Pinpoint the cell where the given text exists, returning its [X, Y] midpoint coordinate. 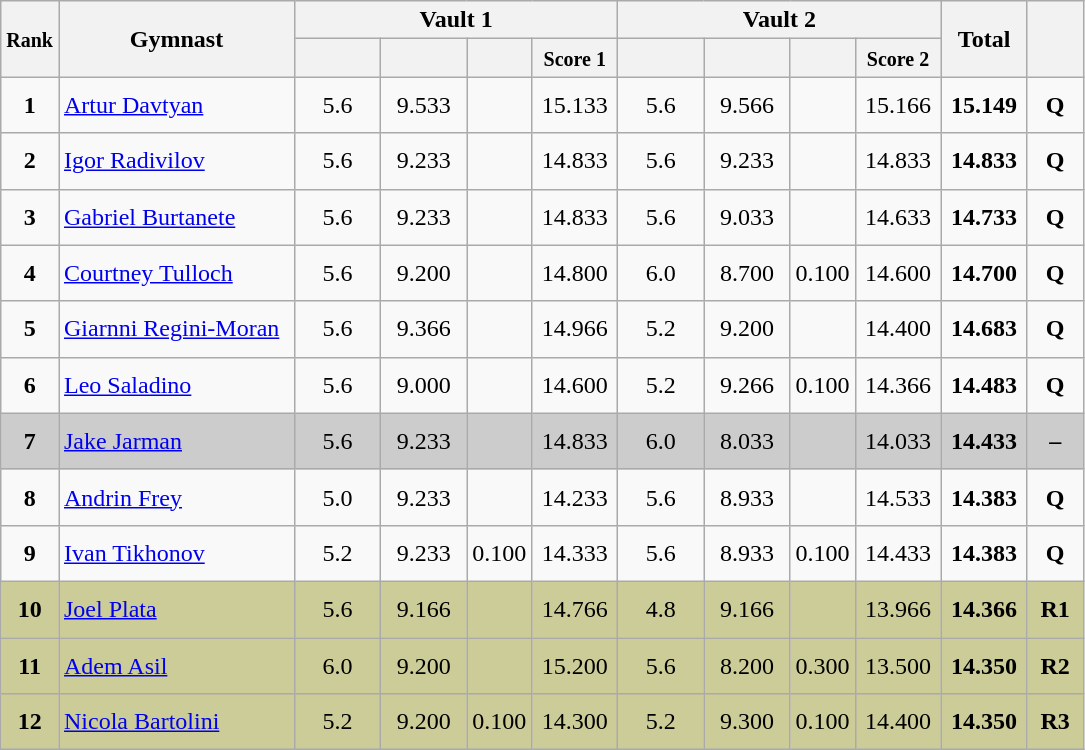
5 [30, 329]
Score 2 [898, 58]
Adem Asil [176, 666]
9.366 [424, 329]
8.200 [747, 666]
9.533 [424, 105]
9.033 [747, 217]
14.733 [984, 217]
9.266 [747, 385]
0.300 [822, 666]
15.166 [898, 105]
9 [30, 553]
Vault 1 [456, 20]
R3 [1055, 722]
15.200 [575, 666]
8 [30, 497]
11 [30, 666]
Score 1 [575, 58]
9.300 [747, 722]
14.700 [984, 273]
14.633 [898, 217]
8.033 [747, 441]
R1 [1055, 609]
14.800 [575, 273]
15.133 [575, 105]
15.149 [984, 105]
Igor Radivilov [176, 161]
6 [30, 385]
Leo Saladino [176, 385]
9.566 [747, 105]
14.483 [984, 385]
Joel Plata [176, 609]
2 [30, 161]
14.683 [984, 329]
3 [30, 217]
4.8 [661, 609]
7 [30, 441]
5.0 [338, 497]
13.966 [898, 609]
Giarnni Regini-Moran [176, 329]
Ivan Tikhonov [176, 553]
12 [30, 722]
14.533 [898, 497]
Artur Davtyan [176, 105]
R2 [1055, 666]
14.033 [898, 441]
8.700 [747, 273]
13.500 [898, 666]
Jake Jarman [176, 441]
4 [30, 273]
Vault 2 [780, 20]
9.000 [424, 385]
Andrin Frey [176, 497]
14.766 [575, 609]
Total [984, 39]
14.233 [575, 497]
Gabriel Burtanete [176, 217]
Rank [30, 39]
Courtney Tulloch [176, 273]
14.300 [575, 722]
1 [30, 105]
14.333 [575, 553]
14.966 [575, 329]
– [1055, 441]
10 [30, 609]
Nicola Bartolini [176, 722]
Gymnast [176, 39]
